Detect which cell encompasses the target text, then output its [x, y] center coordinate. 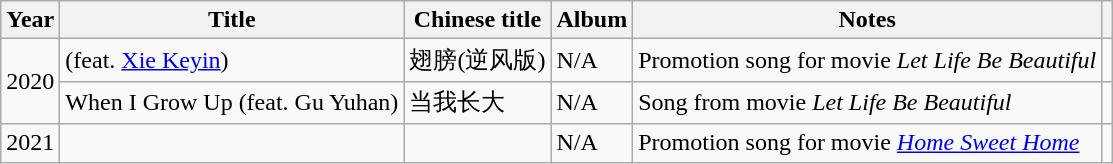
(feat. Xie Keyin) [232, 60]
Album [592, 20]
2020 [30, 82]
翅膀(逆风版) [478, 60]
When I Grow Up (feat. Gu Yuhan) [232, 102]
Promotion song for movie Let Life Be Beautiful [868, 60]
Song from movie Let Life Be Beautiful [868, 102]
2021 [30, 143]
Title [232, 20]
Chinese title [478, 20]
Year [30, 20]
Notes [868, 20]
当我长大 [478, 102]
Promotion song for movie Home Sweet Home [868, 143]
